Scan for the cell matching the given text and deliver its (x, y) coordinate at center. 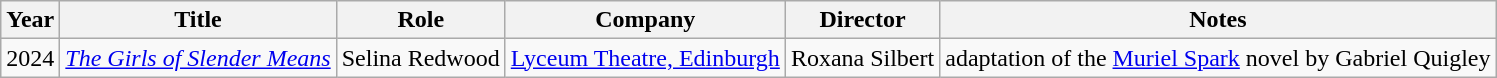
Roxana Silbert (862, 58)
Year (30, 20)
Role (420, 20)
Lyceum Theatre, Edinburgh (645, 58)
Director (862, 20)
Title (198, 20)
adaptation of the Muriel Spark novel by Gabriel Quigley (1218, 58)
Notes (1218, 20)
2024 (30, 58)
The Girls of Slender Means (198, 58)
Company (645, 20)
Selina Redwood (420, 58)
